Pinpoint the cell where the given text exists, returning its [x, y] midpoint coordinate. 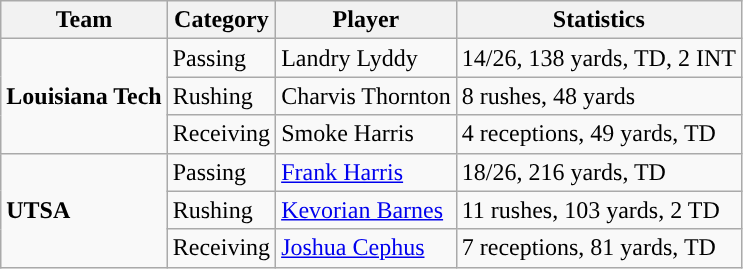
11 rushes, 103 yards, 2 TD [598, 210]
Landry Lyddy [366, 58]
Kevorian Barnes [366, 210]
7 receptions, 81 yards, TD [598, 248]
Smoke Harris [366, 134]
14/26, 138 yards, TD, 2 INT [598, 58]
18/26, 216 yards, TD [598, 172]
4 receptions, 49 yards, TD [598, 134]
8 rushes, 48 yards [598, 96]
Player [366, 20]
Team [84, 20]
Frank Harris [366, 172]
Category [221, 20]
Charvis Thornton [366, 96]
Joshua Cephus [366, 248]
Louisiana Tech [84, 96]
UTSA [84, 210]
Statistics [598, 20]
